Output the (X, Y) coordinate of the center of the cell containing the given text.  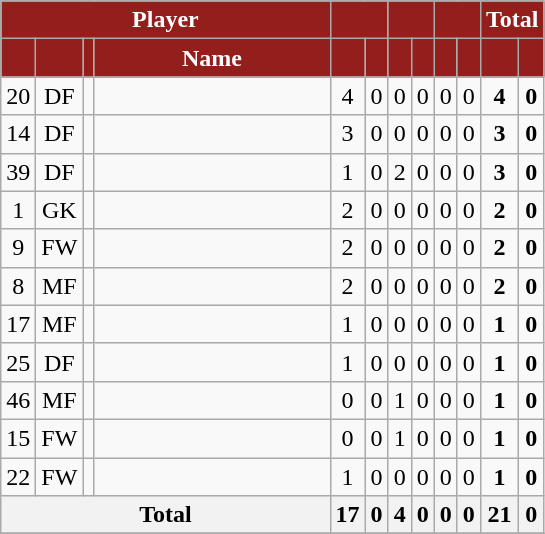
21 (499, 515)
9 (18, 248)
8 (18, 286)
GK (60, 210)
15 (18, 438)
Player (166, 20)
39 (18, 172)
Name (212, 58)
22 (18, 477)
20 (18, 96)
46 (18, 400)
25 (18, 362)
14 (18, 134)
